Pinpoint the cell where the given text exists, returning its [x, y] midpoint coordinate. 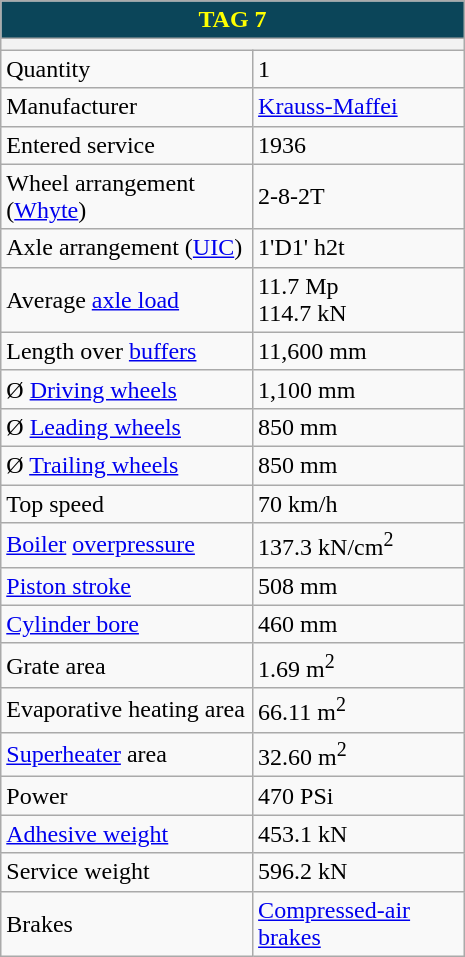
1,100 mm [359, 389]
11,600 mm [359, 351]
Evaporative heating area [127, 710]
Average axle load [127, 300]
66.11 m2 [359, 710]
Quantity [127, 69]
460 mm [359, 624]
1.69 m2 [359, 666]
Entered service [127, 145]
Manufacturer [127, 107]
1'D1' h2t [359, 248]
Adhesive weight [127, 834]
Length over buffers [127, 351]
70 km/h [359, 503]
1936 [359, 145]
2-8-2T [359, 196]
Top speed [127, 503]
Superheater area [127, 754]
Piston stroke [127, 586]
Wheel arrangement (Whyte) [127, 196]
Power [127, 796]
Brakes [127, 924]
137.3 kN/cm2 [359, 546]
32.60 m2 [359, 754]
508 mm [359, 586]
Ø Trailing wheels [127, 465]
Boiler overpressure [127, 546]
Grate area [127, 666]
Ø Leading wheels [127, 427]
Ø Driving wheels [127, 389]
Service weight [127, 872]
Axle arrangement (UIC) [127, 248]
453.1 kN [359, 834]
TAG 7 [233, 20]
470 PSi [359, 796]
Compressed-air brakes [359, 924]
11.7 Mp114.7 kN [359, 300]
Krauss-Maffei [359, 107]
Cylinder bore [127, 624]
596.2 kN [359, 872]
1 [359, 69]
